Return (X, Y) of the center of cell containing provided text 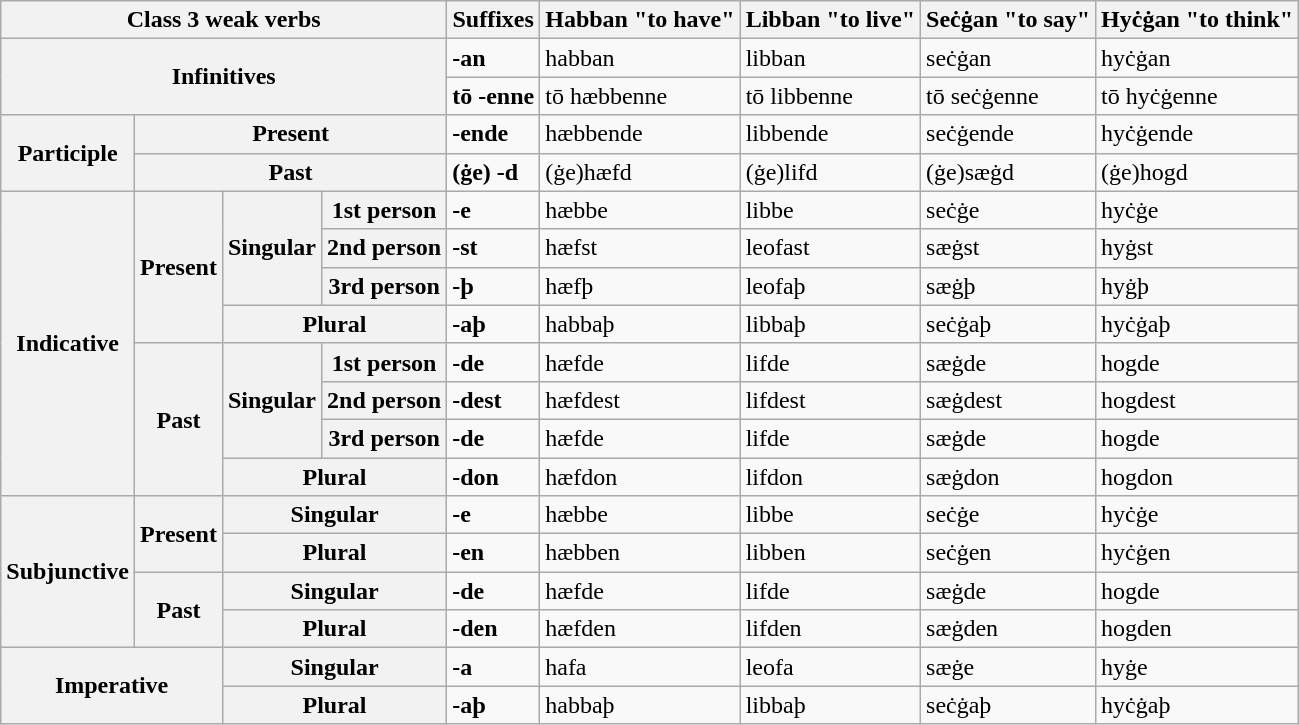
hæfst (640, 248)
hyċġende (1198, 134)
Indicative (68, 343)
libban (830, 58)
Infinitives (224, 77)
hogdest (1198, 400)
-st (494, 248)
-den (494, 629)
sæġe (1008, 667)
hæfþ (640, 286)
-ende (494, 134)
lifdest (830, 400)
hyċġan (1198, 58)
hæfden (640, 629)
leofa (830, 667)
Participle (68, 153)
hogden (1198, 629)
lifdon (830, 477)
(ġe)sæġd (1008, 172)
sæġst (1008, 248)
-a (494, 667)
hafa (640, 667)
-don (494, 477)
libben (830, 553)
hogdon (1198, 477)
(ġe)hogd (1198, 172)
leofaþ (830, 286)
tō seċġenne (1008, 96)
sæġdon (1008, 477)
hæbbende (640, 134)
hæbben (640, 553)
(ġe) -d (494, 172)
sæġdest (1008, 400)
tō -enne (494, 96)
Suffixes (494, 20)
-dest (494, 400)
Imperative (112, 686)
seċġen (1008, 553)
tō hyċġenne (1198, 96)
Seċġan "to say" (1008, 20)
habban (640, 58)
hyġst (1198, 248)
hæfdon (640, 477)
Habban "to have" (640, 20)
Subjunctive (68, 572)
hæfdest (640, 400)
leofast (830, 248)
hyġþ (1198, 286)
-þ (494, 286)
tō hæbbenne (640, 96)
(ġe)hæfd (640, 172)
libbende (830, 134)
Hyċġan "to think" (1198, 20)
hyċġen (1198, 553)
Class 3 weak verbs (224, 20)
tō libbenne (830, 96)
-en (494, 553)
-an (494, 58)
Libban "to live" (830, 20)
hyġe (1198, 667)
(ġe)lifd (830, 172)
seċġan (1008, 58)
seċġende (1008, 134)
sæġden (1008, 629)
sæġþ (1008, 286)
lifden (830, 629)
